Output the (X, Y) coordinate of the center of the cell containing the given text.  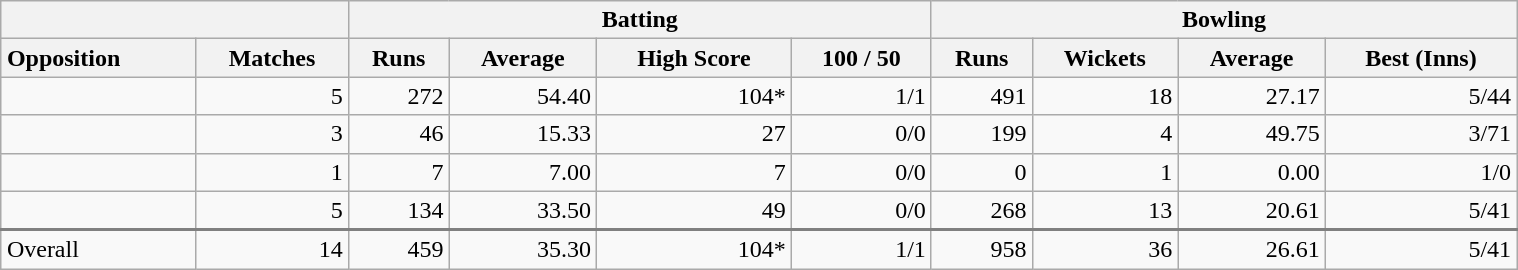
100 / 50 (861, 58)
5/44 (1420, 96)
35.30 (523, 250)
3/71 (1420, 134)
7.00 (523, 172)
Matches (272, 58)
459 (398, 250)
Best (Inns) (1420, 58)
15.33 (523, 134)
268 (982, 210)
4 (1105, 134)
14 (272, 250)
54.40 (523, 96)
958 (982, 250)
27 (694, 134)
27.17 (1252, 96)
13 (1105, 210)
18 (1105, 96)
491 (982, 96)
High Score (694, 58)
272 (398, 96)
134 (398, 210)
199 (982, 134)
49.75 (1252, 134)
26.61 (1252, 250)
Batting (640, 20)
Bowling (1224, 20)
20.61 (1252, 210)
46 (398, 134)
36 (1105, 250)
1/0 (1420, 172)
Opposition (98, 58)
Overall (98, 250)
33.50 (523, 210)
3 (272, 134)
49 (694, 210)
0.00 (1252, 172)
0 (982, 172)
Wickets (1105, 58)
